From the cell containing the given text, extract its center point as [X, Y] coordinate. 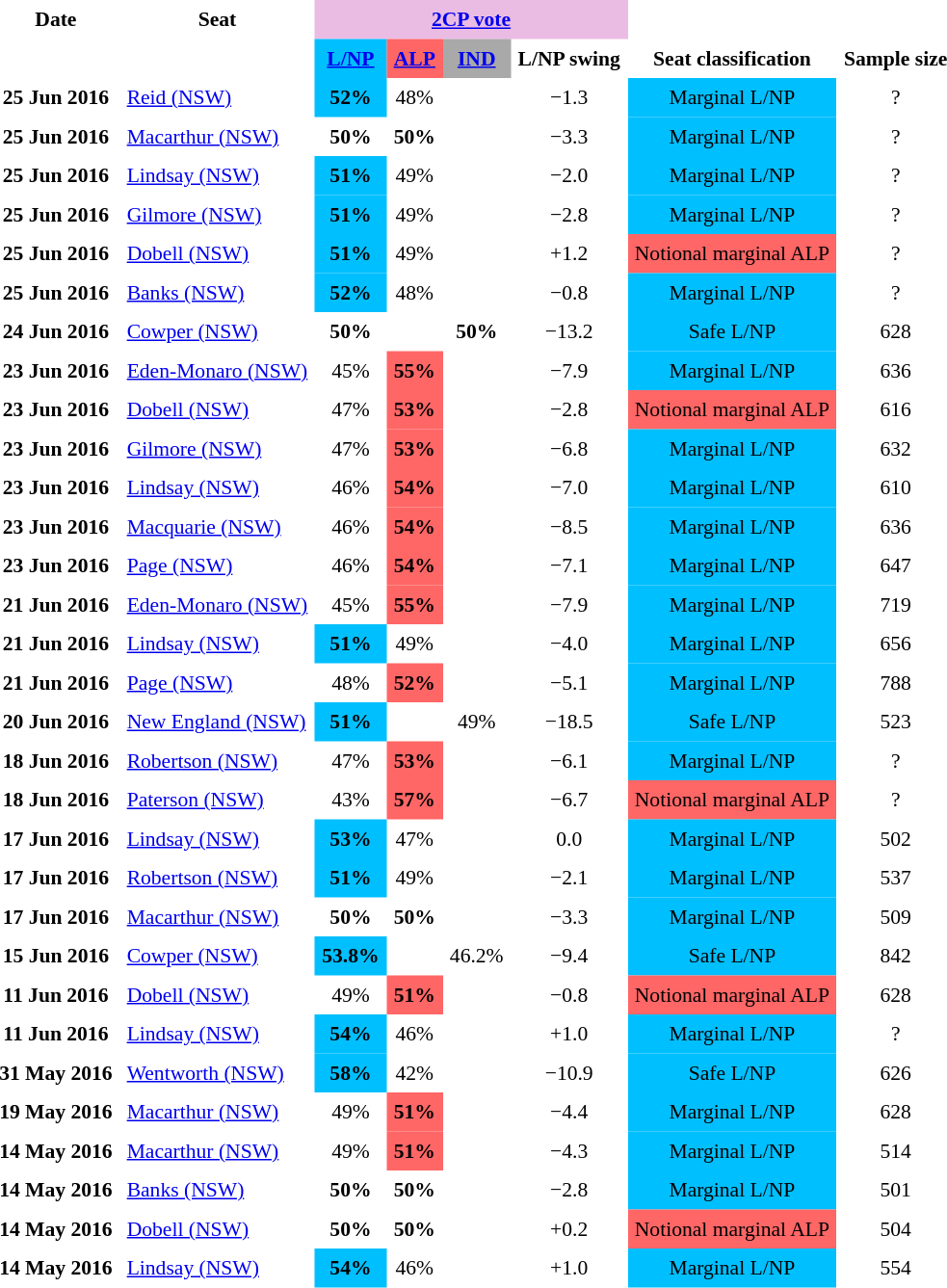
0.0 [568, 838]
57% [414, 800]
−2.1 [568, 878]
58% [351, 1073]
43% [351, 800]
−7.1 [568, 565]
−6.7 [568, 800]
L/NP swing [568, 58]
Macquarie (NSW) [218, 526]
−18.5 [568, 722]
−9.4 [568, 956]
Reid (NSW) [218, 97]
−4.4 [568, 1112]
Seat [218, 19]
−2.0 [568, 175]
IND [476, 58]
−4.0 [568, 644]
−6.8 [568, 449]
−5.1 [568, 682]
−1.3 [568, 97]
2CP vote [471, 19]
42% [414, 1073]
L/NP [351, 58]
−13.2 [568, 331]
−8.5 [568, 526]
−7.0 [568, 487]
−6.1 [568, 761]
ALP [414, 58]
+0.2 [568, 1229]
46.2% [476, 956]
Wentworth (NSW) [218, 1073]
Seat classification [732, 58]
Paterson (NSW) [218, 800]
−4.3 [568, 1150]
−10.9 [568, 1073]
53.8% [351, 956]
+1.2 [568, 253]
New England (NSW) [218, 722]
